Search for the cell housing the specified text and yield its (x, y) center coordinate. 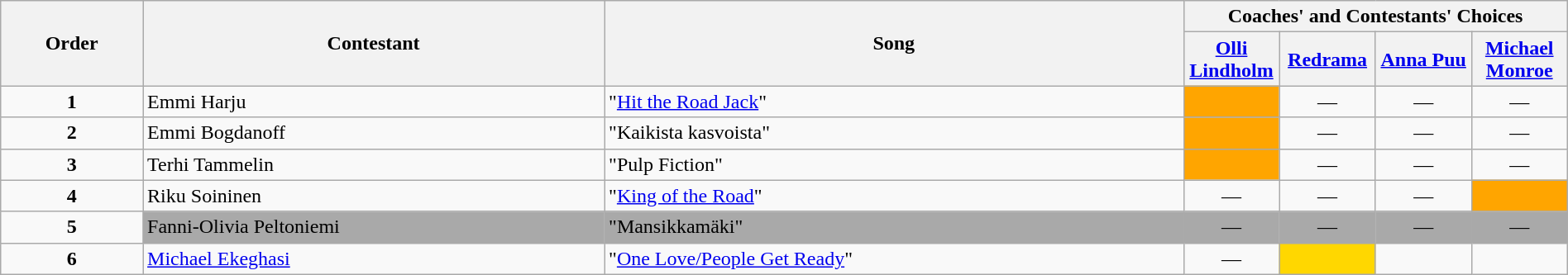
6 (72, 258)
2 (72, 133)
Anna Puu (1423, 59)
"One Love/People Get Ready" (894, 258)
5 (72, 227)
"Mansikkamäki" (894, 227)
Fanni-Olivia Peltoniemi (374, 227)
1 (72, 102)
Emmi Harju (374, 102)
4 (72, 196)
Song (894, 43)
Riku Soininen (374, 196)
"Pulp Fiction" (894, 164)
Olli Lindholm (1231, 59)
Order (72, 43)
3 (72, 164)
Emmi Bogdanoff (374, 133)
"King of the Road" (894, 196)
"Kaikista kasvoista" (894, 133)
Coaches' and Contestants' Choices (1375, 17)
"Hit the Road Jack" (894, 102)
Redrama (1327, 59)
Contestant (374, 43)
Michael Ekeghasi (374, 258)
Michael Monroe (1519, 59)
Terhi Tammelin (374, 164)
